Extract the (x, y) coordinate from the center of the cell holding the provided text.  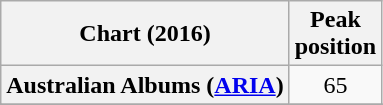
Peak position (335, 34)
65 (335, 85)
Australian Albums (ARIA) (145, 85)
Chart (2016) (145, 34)
